Pinpoint the cell where the given text exists, returning its (X, Y) midpoint coordinate. 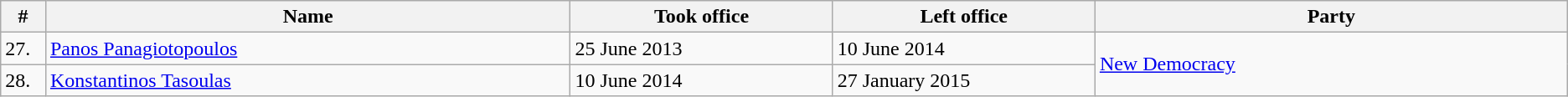
Panos Panagiotopoulos (307, 48)
# (23, 17)
Left office (963, 17)
Took office (702, 17)
Konstantinos Tasoulas (307, 80)
27. (23, 48)
25 June 2013 (702, 48)
27 January 2015 (963, 80)
Name (307, 17)
New Democracy (1331, 64)
Party (1331, 17)
28. (23, 80)
